Capture the cell that displays the provided text and extract its [x, y] central coordinate. 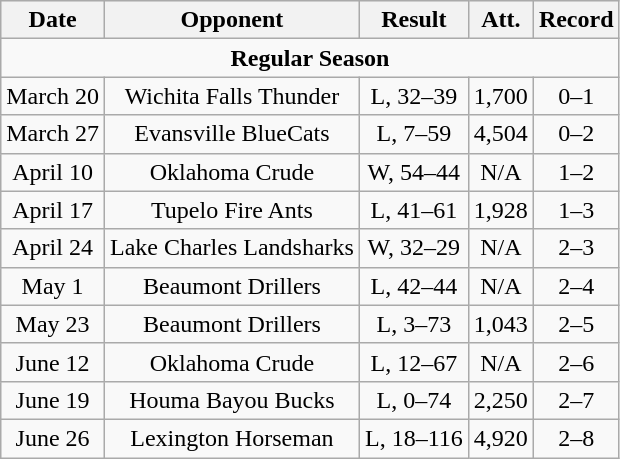
L, 41–61 [414, 210]
Date [53, 20]
1–2 [576, 172]
Tupelo Fire Ants [232, 210]
Result [414, 20]
June 26 [53, 438]
L, 7–59 [414, 134]
Regular Season [310, 58]
L, 12–67 [414, 362]
2,250 [500, 400]
April 17 [53, 210]
L, 3–73 [414, 324]
June 12 [53, 362]
2–6 [576, 362]
Opponent [232, 20]
2–3 [576, 248]
1–3 [576, 210]
0–2 [576, 134]
2–7 [576, 400]
May 23 [53, 324]
Att. [500, 20]
1,043 [500, 324]
May 1 [53, 286]
2–5 [576, 324]
June 19 [53, 400]
March 27 [53, 134]
2–8 [576, 438]
1,928 [500, 210]
L, 42–44 [414, 286]
Houma Bayou Bucks [232, 400]
Wichita Falls Thunder [232, 96]
Record [576, 20]
2–4 [576, 286]
April 10 [53, 172]
April 24 [53, 248]
L, 32–39 [414, 96]
0–1 [576, 96]
L, 0–74 [414, 400]
Lake Charles Landsharks [232, 248]
W, 54–44 [414, 172]
Evansville BlueCats [232, 134]
4,920 [500, 438]
L, 18–116 [414, 438]
Lexington Horseman [232, 438]
4,504 [500, 134]
March 20 [53, 96]
W, 32–29 [414, 248]
1,700 [500, 96]
